Detect which cell encompasses the target text, then output its (X, Y) center coordinate. 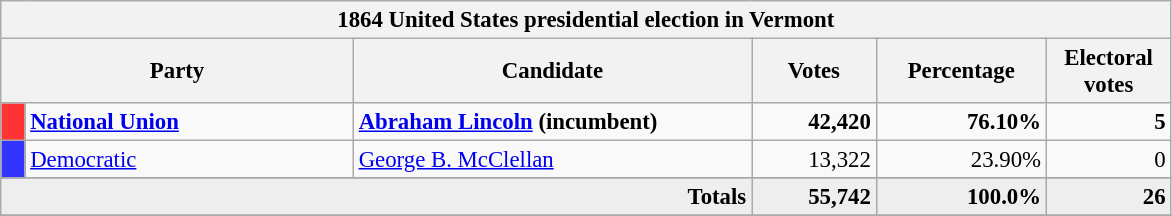
Percentage (961, 72)
Democratic (189, 160)
National Union (189, 122)
Electoral votes (1108, 72)
Candidate (552, 72)
5 (1108, 122)
Abraham Lincoln (incumbent) (552, 122)
42,420 (814, 122)
26 (1108, 197)
1864 United States presidential election in Vermont (586, 20)
55,742 (814, 197)
13,322 (814, 160)
100.0% (961, 197)
George B. McClellan (552, 160)
Votes (814, 72)
Totals (376, 197)
Party (178, 72)
0 (1108, 160)
23.90% (961, 160)
76.10% (961, 122)
